Provide the (x, y) coordinate of the cell's center where the given text is located.  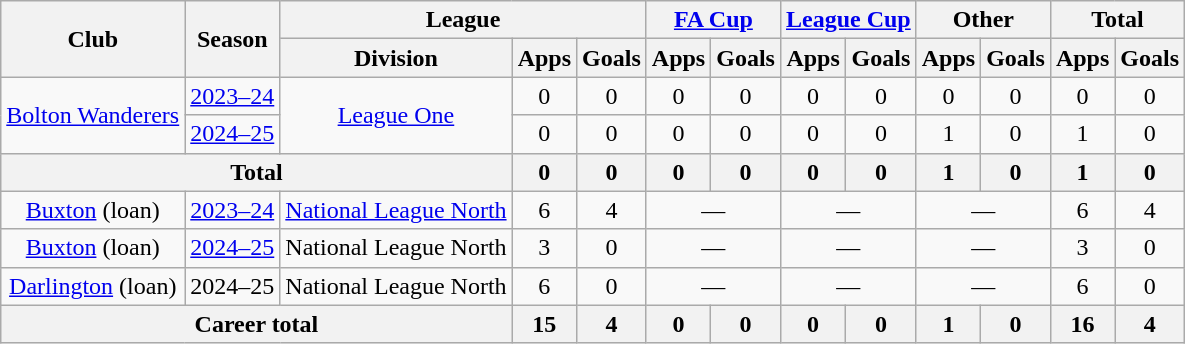
Season (232, 39)
League One (396, 115)
Bolton Wanderers (93, 115)
Other (983, 20)
16 (1082, 324)
Darlington (loan) (93, 286)
Career total (256, 324)
15 (544, 324)
Division (396, 58)
League Cup (848, 20)
League (463, 20)
Club (93, 39)
FA Cup (713, 20)
